Search for the cell housing the specified text and yield its [X, Y] center coordinate. 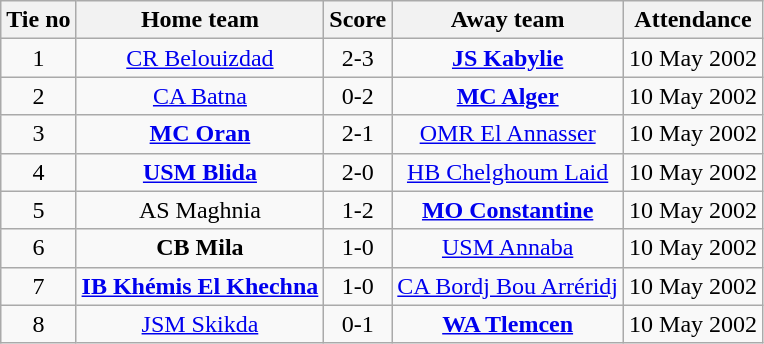
WA Tlemcen [508, 324]
CR Belouizdad [200, 58]
1 [38, 58]
JSM Skikda [200, 324]
CA Bordj Bou Arréridj [508, 286]
1-2 [358, 210]
2-0 [358, 172]
4 [38, 172]
6 [38, 248]
2-1 [358, 134]
5 [38, 210]
CA Batna [200, 96]
CB Mila [200, 248]
3 [38, 134]
2-3 [358, 58]
OMR El Annasser [508, 134]
MO Constantine [508, 210]
MC Oran [200, 134]
USM Annaba [508, 248]
7 [38, 286]
USM Blida [200, 172]
Score [358, 20]
HB Chelghoum Laid [508, 172]
Tie no [38, 20]
Home team [200, 20]
Away team [508, 20]
IB Khémis El Khechna [200, 286]
2 [38, 96]
Attendance [694, 20]
0-2 [358, 96]
AS Maghnia [200, 210]
JS Kabylie [508, 58]
0-1 [358, 324]
MC Alger [508, 96]
8 [38, 324]
